Provide the [X, Y] coordinate of the cell's center where the given text is located.  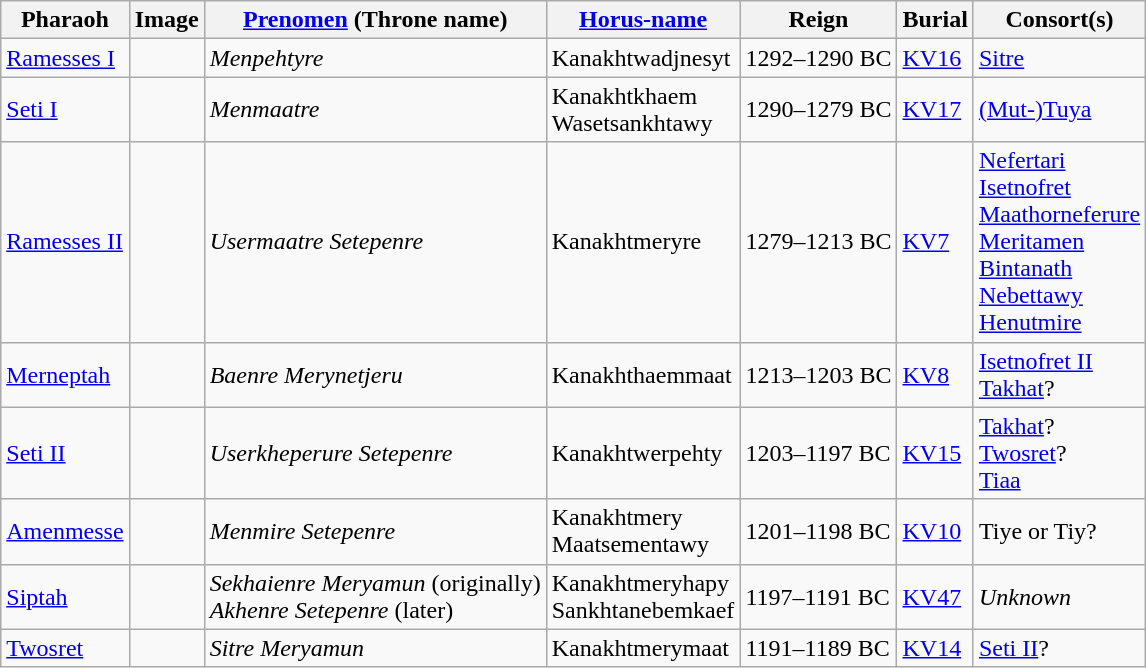
Tiye or Tiy? [1059, 532]
Nefertari Isetnofret Maathorneferure Meritamen Bintanath Nebettawy Henutmire [1059, 242]
Usermaatre Setepenre [375, 242]
Userkheperure Setepenre [375, 453]
Sitre Meryamun [375, 648]
1197–1191 BC [818, 596]
Seti II [65, 453]
Siptah [65, 596]
Ramesses I [65, 58]
Kanakhtmery Maatsementawy [643, 532]
KV15 [935, 453]
Kanakhtwerpehty [643, 453]
Kanakhtkhaem Wasetsankhtawy [643, 110]
KV47 [935, 596]
Sekhaienre Meryamun (originally) Akhenre Setepenre (later) [375, 596]
Horus-name [643, 20]
1279–1213 BC [818, 242]
Kanakhtmeryhapy Sankhtanebemkaef [643, 596]
Sitre [1059, 58]
Takhat? Twosret? Tiaa [1059, 453]
1191–1189 BC [818, 648]
Kanakhtmeryre [643, 242]
1292–1290 BC [818, 58]
1290–1279 BC [818, 110]
Kanakhthaemmaat [643, 374]
Amenmesse [65, 532]
Menmire Setepenre [375, 532]
Unknown [1059, 596]
KV17 [935, 110]
Image [166, 20]
1203–1197 BC [818, 453]
Ramesses II [65, 242]
Seti II? [1059, 648]
Kanakhtwadjnesyt [643, 58]
Menmaatre [375, 110]
1201–1198 BC [818, 532]
Twosret [65, 648]
1213–1203 BC [818, 374]
(Mut-)Tuya [1059, 110]
Menpehtyre [375, 58]
KV8 [935, 374]
Prenomen (Throne name) [375, 20]
KV16 [935, 58]
KV14 [935, 648]
Seti I [65, 110]
Isetnofret II Takhat? [1059, 374]
Consort(s) [1059, 20]
Kanakhtmerymaat [643, 648]
Merneptah [65, 374]
Baenre Merynetjeru [375, 374]
Reign [818, 20]
KV7 [935, 242]
Burial [935, 20]
KV10 [935, 532]
Pharaoh [65, 20]
